Scan for the cell matching the given text and deliver its (x, y) coordinate at center. 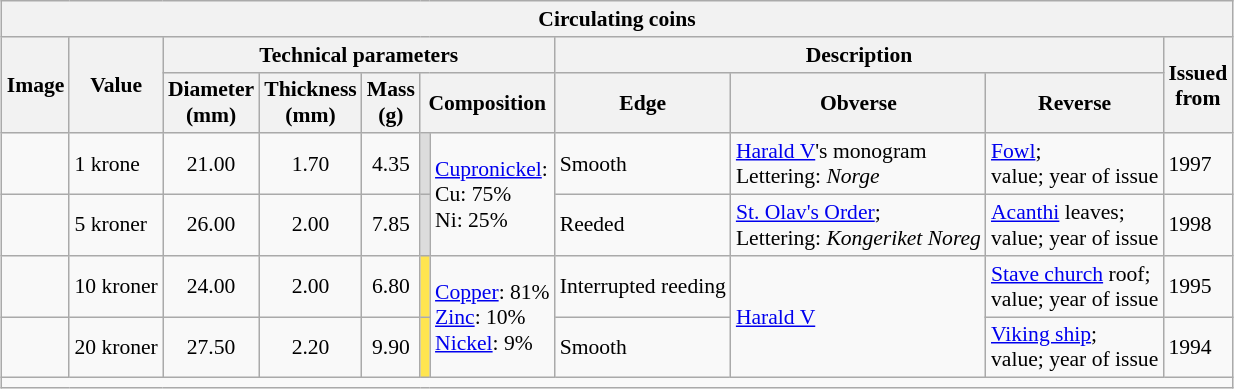
Value (116, 84)
1997 (1198, 164)
Thickness(mm) (310, 102)
6.80 (391, 286)
Copper: 81%Zinc: 10%Nickel: 9% (492, 316)
7.85 (391, 224)
26.00 (211, 224)
Acanthi leaves;value; year of issue (1074, 224)
21.00 (211, 164)
Reeded (643, 224)
1994 (1198, 346)
Composition (488, 102)
20 kroner (116, 346)
Diameter(mm) (211, 102)
1995 (1198, 286)
Edge (643, 102)
Stave church roof;value; year of issue (1074, 286)
4.35 (391, 164)
Harald V's monogramLettering: Norge (858, 164)
Image (36, 84)
10 kroner (116, 286)
27.50 (211, 346)
24.00 (211, 286)
Interrupted reeding (643, 286)
9.90 (391, 346)
Mass(g) (391, 102)
Cupronickel:Cu: 75%Ni: 25% (492, 194)
Circulating coins (618, 19)
1998 (1198, 224)
Description (860, 54)
5 kroner (116, 224)
Harald V (858, 316)
Reverse (1074, 102)
2.20 (310, 346)
Obverse (858, 102)
Technical parameters (359, 54)
Issuedfrom (1198, 84)
St. Olav's Order;Lettering: Kongeriket Noreg (858, 224)
Viking ship;value; year of issue (1074, 346)
Fowl;value; year of issue (1074, 164)
1 krone (116, 164)
1.70 (310, 164)
